Provide the [X, Y] coordinate of the cell's center where the given text is located.  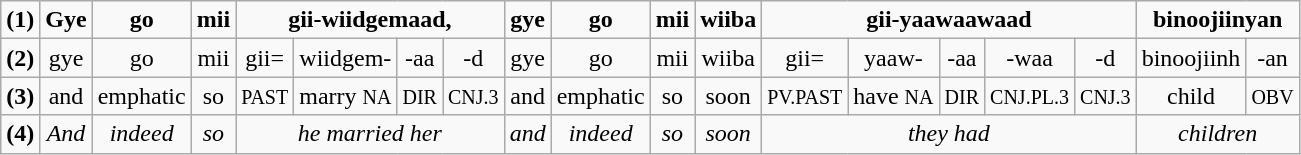
they had [949, 134]
PAST [265, 96]
binoojiinyan [1218, 20]
CNJ.PL.3 [1030, 96]
gii-yaawaawaad [949, 20]
he married her [370, 134]
have NA [894, 96]
Gye [66, 20]
gii-wiidgemaad, [370, 20]
(1) [20, 20]
children [1218, 134]
child [1191, 96]
-waa [1030, 58]
(3) [20, 96]
OBV [1272, 96]
PV.PAST [805, 96]
marry NA [346, 96]
yaaw- [894, 58]
(4) [20, 134]
wiidgem- [346, 58]
binoojiinh [1191, 58]
And [66, 134]
(2) [20, 58]
-an [1272, 58]
